Detect which cell encompasses the target text, then output its [X, Y] center coordinate. 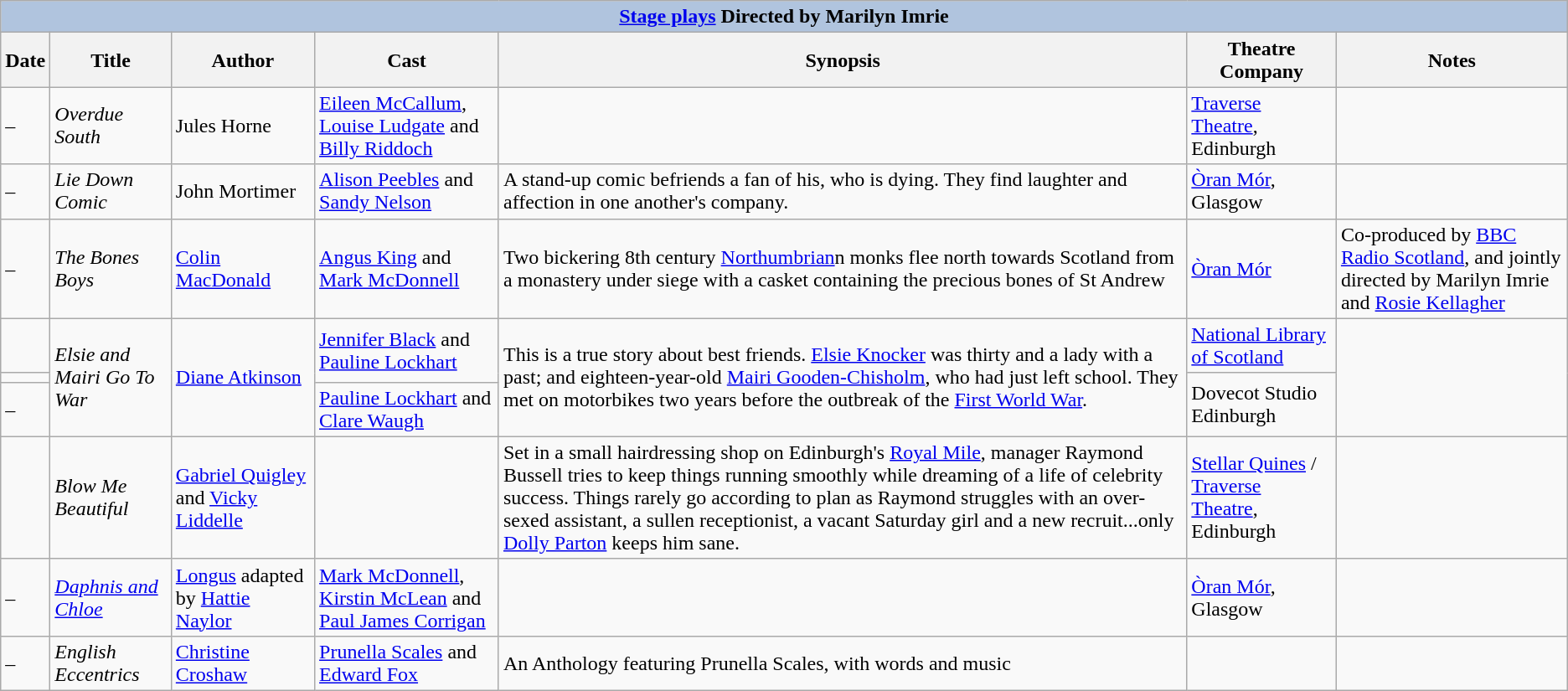
Òran Mór [1261, 268]
Notes [1452, 60]
The Bones Boys [111, 268]
Christine Croshaw [243, 663]
Author [243, 60]
Jules Horne [243, 126]
An Anthology featuring Prunella Scales, with words and music [843, 663]
Longus adapted by Hattie Naylor [243, 597]
Theatre Company [1261, 60]
National Library of Scotland [1261, 345]
Jennifer Black and Pauline Lockhart [407, 350]
Eileen McCallum, Louise Ludgate and Billy Riddoch [407, 126]
A stand-up comic befriends a fan of his, who is dying. They find laughter and affection in one another's company. [843, 191]
Alison Peebles and Sandy Nelson [407, 191]
Colin MacDonald [243, 268]
Synopsis [843, 60]
Lie Down Comic [111, 191]
Traverse Theatre, Edinburgh [1261, 126]
Diane Atkinson [243, 377]
Stage plays Directed by Marilyn Imrie [784, 17]
Blow Me Beautiful [111, 498]
Angus King and Mark McDonnell [407, 268]
English Eccentrics [111, 663]
Mark McDonnell, Kirstin McLean and Paul James Corrigan [407, 597]
Daphnis and Chloe [111, 597]
Gabriel Quigley and Vicky Liddelle [243, 498]
Stellar Quines / Traverse Theatre, Edinburgh [1261, 498]
Prunella Scales and Edward Fox [407, 663]
Elsie and Mairi Go To War [111, 377]
Overdue South [111, 126]
Title [111, 60]
Dovecot Studio Edinburgh [1261, 405]
Date [25, 60]
Cast [407, 60]
John Mortimer [243, 191]
Pauline Lockhart and Clare Waugh [407, 409]
Co-produced by BBC Radio Scotland, and jointly directed by Marilyn Imrie and Rosie Kellagher [1452, 268]
